Identify which cell holds the provided text, then report its [X, Y] central coordinate. 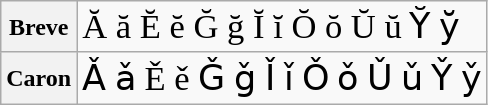
Ǎ ǎ Ě ě Ǧ ǧ Ǐ ǐ Ǒ ǒ Ǔ ǔ Y̌ y̌ [282, 78]
Caron [39, 78]
Ă ă Ĕ ĕ Ğ ğ Ĭ ĭ Ŏ ŏ Ŭ ŭ Y̆ y̆ [282, 27]
Breve [39, 27]
